Pinpoint the cell where the given text exists, returning its [x, y] midpoint coordinate. 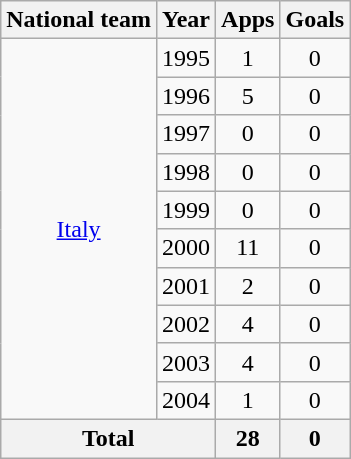
2000 [186, 248]
28 [248, 438]
2 [248, 286]
National team [79, 20]
Total [108, 438]
Italy [79, 230]
Apps [248, 20]
5 [248, 96]
1998 [186, 172]
Goals [315, 20]
1997 [186, 134]
11 [248, 248]
1996 [186, 96]
2001 [186, 286]
2003 [186, 362]
1999 [186, 210]
2002 [186, 324]
2004 [186, 400]
Year [186, 20]
1995 [186, 58]
